Output the (X, Y) coordinate of the center of the cell containing the given text.  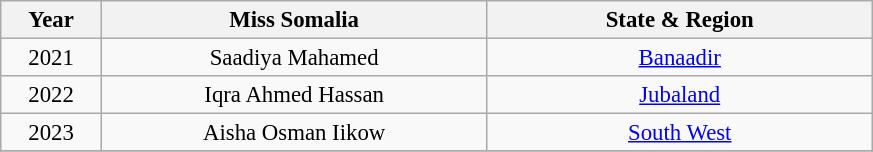
2022 (52, 95)
Miss Somalia (294, 20)
State & Region (680, 20)
Jubaland (680, 95)
Aisha Osman Iikow (294, 133)
Iqra Ahmed Hassan (294, 95)
Saadiya Mahamed (294, 58)
South West (680, 133)
2021 (52, 58)
Banaadir (680, 58)
2023 (52, 133)
Year (52, 20)
